Extract the (x, y) coordinate from the center of the cell holding the provided text.  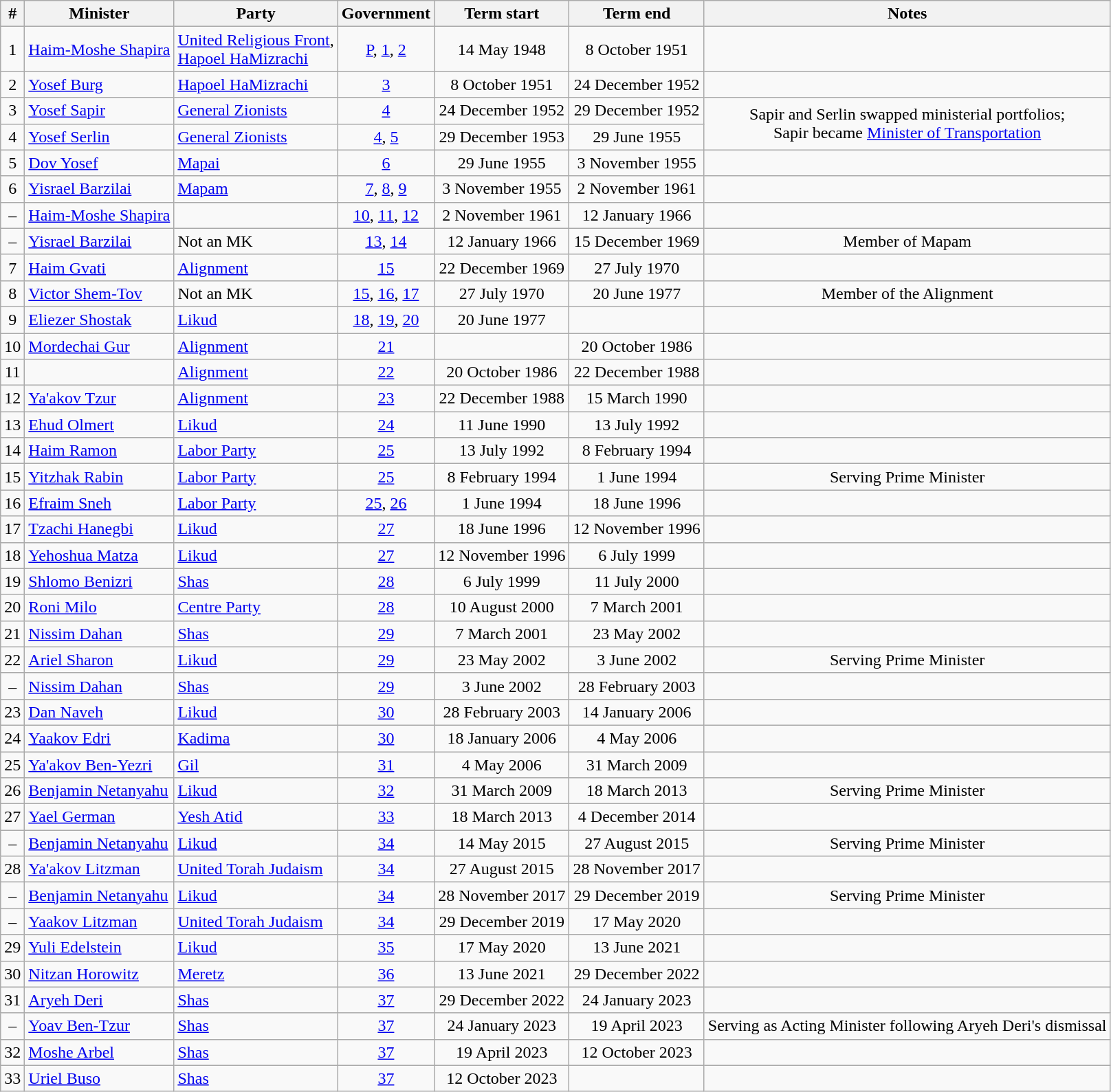
Minister (99, 14)
United Religious Front,Hapoel HaMizrachi (256, 49)
10, 11, 12 (386, 215)
10 August 2000 (502, 608)
7, 8, 9 (386, 189)
10 (12, 346)
Shlomo Benizri (99, 581)
Member of the Alignment (907, 293)
29 December 1953 (502, 137)
Yosef Serlin (99, 137)
Sapir and Serlin swapped ministerial portfolios;Sapir became Minister of Transportation (907, 124)
8 (12, 293)
15 December 1969 (637, 241)
14 May 2015 (502, 843)
Yaakov Litzman (99, 922)
Dan Naveh (99, 712)
Nitzan Horowitz (99, 974)
22 December 1969 (502, 267)
Gil (256, 765)
11 July 2000 (637, 581)
Yael German (99, 817)
13, 14 (386, 241)
Eliezer Shostak (99, 320)
14 May 1948 (502, 49)
Centre Party (256, 608)
Serving as Acting Minister following Aryeh Deri's dismissal (907, 1026)
Term end (637, 14)
7 (12, 267)
16 (12, 503)
18, 19, 20 (386, 320)
11 (12, 372)
Mapam (256, 189)
Mapai (256, 163)
Meretz (256, 974)
36 (386, 974)
19 (12, 581)
Haim Gvati (99, 267)
9 (12, 320)
4 December 2014 (637, 817)
Hapoel HaMizrachi (256, 85)
Yaakov Edri (99, 738)
11 June 1990 (502, 425)
15, 16, 17 (386, 293)
12 (12, 399)
5 (12, 163)
Ya'akov Ben-Yezri (99, 765)
4, 5 (386, 137)
Tzachi Hanegbi (99, 529)
Yuli Edelstein (99, 948)
Efraim Sneh (99, 503)
Ya'akov Tzur (99, 399)
35 (386, 948)
Mordechai Gur (99, 346)
Kadima (256, 738)
Ariel Sharon (99, 660)
# (12, 14)
Roni Milo (99, 608)
Yosef Sapir (99, 111)
Government (386, 14)
Victor Shem-Tov (99, 293)
Dov Yosef (99, 163)
P, 1, 2 (386, 49)
Party (256, 14)
20 (12, 608)
15 March 1990 (637, 399)
Notes (907, 14)
18 (12, 555)
2 (12, 85)
25, 26 (386, 503)
Uriel Buso (99, 1078)
1 (12, 49)
29 December 1952 (637, 111)
Member of Mapam (907, 241)
Yitzhak Rabin (99, 477)
17 (12, 529)
Yehoshua Matza (99, 555)
18 January 2006 (502, 738)
14 (12, 451)
Aryeh Deri (99, 1000)
Yoav Ben-Tzur (99, 1026)
Yesh Atid (256, 817)
26 (12, 791)
Ya'akov Litzman (99, 869)
Yosef Burg (99, 85)
14 January 2006 (637, 712)
Haim Ramon (99, 451)
13 (12, 425)
Ehud Olmert (99, 425)
Moshe Arbel (99, 1052)
Term start (502, 14)
